Provide the [X, Y] coordinate of the cell's center where the given text is located.  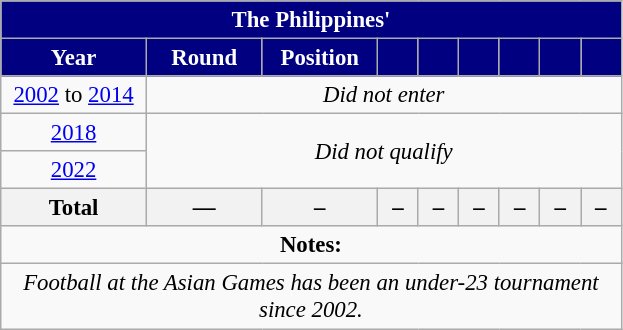
2002 to 2014 [74, 95]
Did not enter [384, 95]
Did not qualify [384, 152]
2022 [74, 170]
Round [204, 58]
Football at the Asian Games has been an under-23 tournament since 2002. [311, 296]
Year [74, 58]
2018 [74, 133]
Position [320, 58]
— [204, 208]
Notes: [311, 245]
The Philippines' [311, 20]
Total [74, 208]
